Output the (X, Y) coordinate of the center of the cell containing the given text.  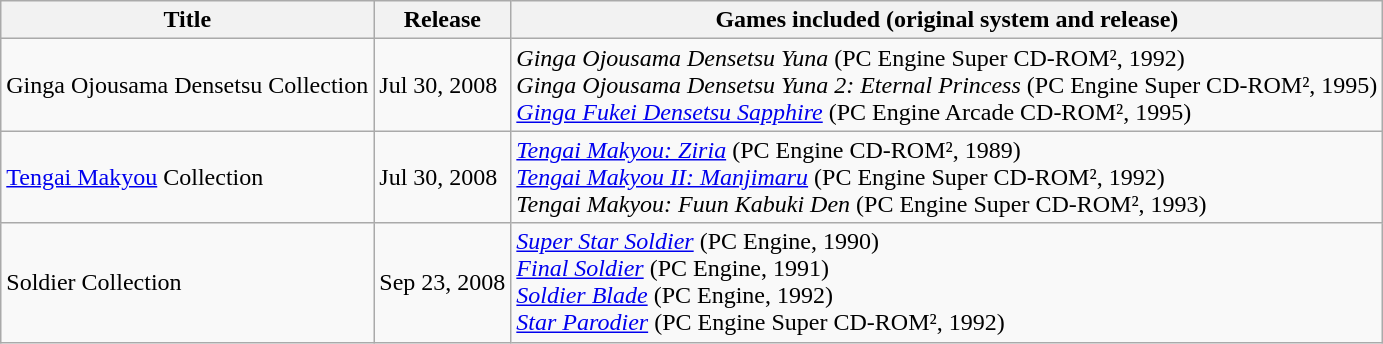
Title (188, 20)
Sep 23, 2008 (442, 282)
Tengai Makyou Collection (188, 177)
Games included (original system and release) (947, 20)
Soldier Collection (188, 282)
Ginga Ojousama Densetsu Collection (188, 85)
Super Star Soldier (PC Engine, 1990)Final Soldier (PC Engine, 1991)Soldier Blade (PC Engine, 1992)Star Parodier (PC Engine Super CD-ROM², 1992) (947, 282)
Release (442, 20)
